Extract the [x, y] coordinate from the center of the cell holding the provided text.  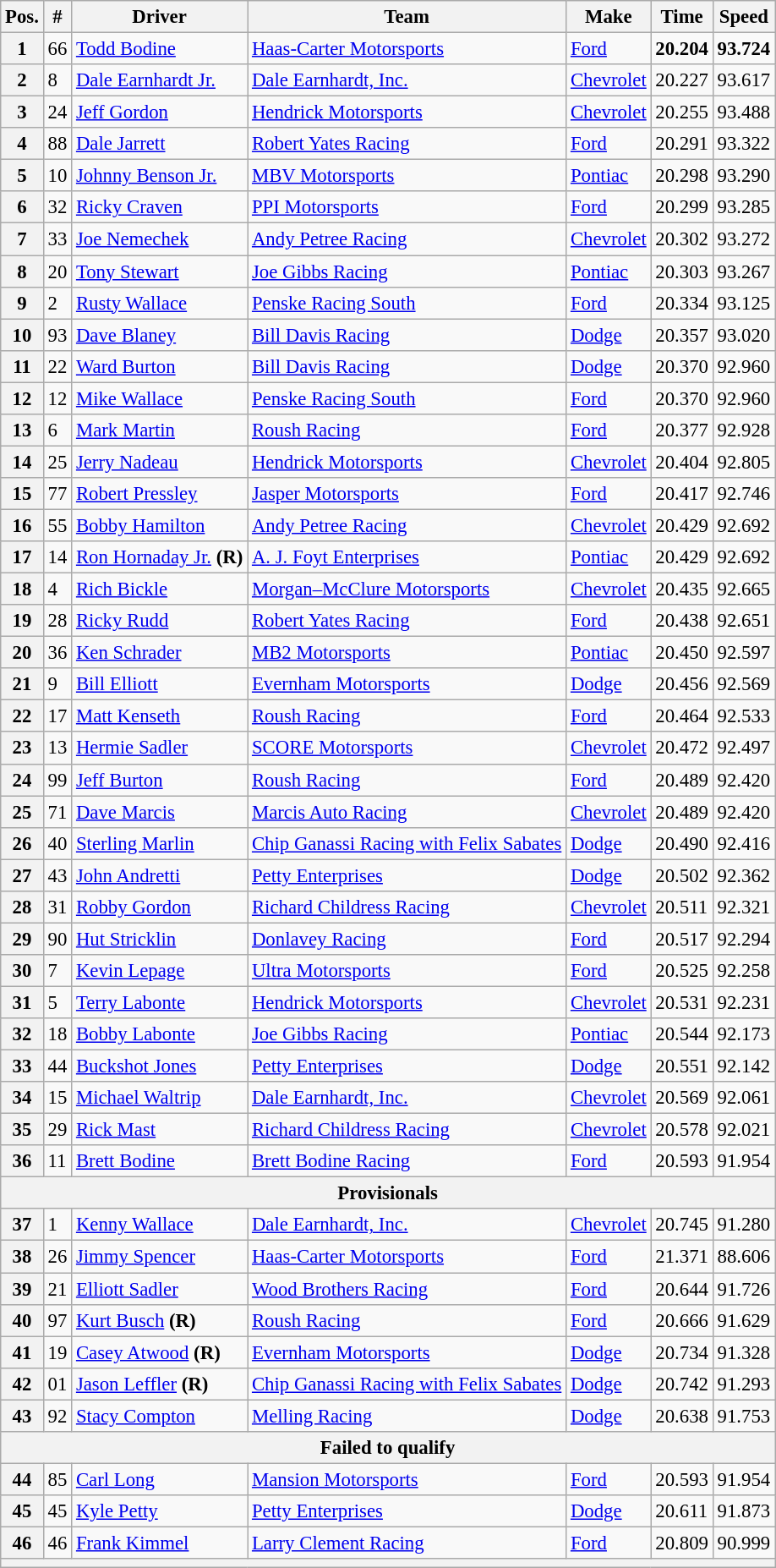
Brett Bodine Racing [407, 1161]
Ricky Rudd [160, 621]
20.511 [681, 907]
Dave Blaney [160, 335]
Kurt Busch (R) [160, 1320]
30 [22, 971]
Jeff Burton [160, 780]
23 [22, 748]
92.021 [744, 1130]
# [57, 17]
66 [57, 49]
Ken Schrader [160, 653]
93.272 [744, 239]
55 [57, 525]
20.299 [681, 207]
92.746 [744, 494]
92.231 [744, 1002]
Failed to qualify [388, 1448]
91.873 [744, 1511]
Sterling Marlin [160, 843]
93 [57, 335]
42 [22, 1384]
Jasper Motorsports [407, 494]
20.490 [681, 843]
Hut Stricklin [160, 939]
20.464 [681, 716]
20.435 [681, 589]
92.173 [744, 1034]
20.544 [681, 1034]
41 [22, 1352]
Michael Waltrip [160, 1098]
20.357 [681, 335]
Brett Bodine [160, 1161]
92 [57, 1416]
20.438 [681, 621]
91.629 [744, 1320]
Donlavey Racing [407, 939]
Robert Pressley [160, 494]
Pos. [22, 17]
20.745 [681, 1225]
92.497 [744, 748]
Kevin Lepage [160, 971]
Rich Bickle [160, 589]
92.416 [744, 843]
39 [22, 1289]
Todd Bodine [160, 49]
20.303 [681, 271]
20.569 [681, 1098]
Rick Mast [160, 1130]
20.551 [681, 1066]
20.204 [681, 49]
20.611 [681, 1511]
Bill Elliott [160, 684]
Make [609, 17]
20.417 [681, 494]
20.456 [681, 684]
20.734 [681, 1352]
Marcis Auto Racing [407, 812]
20.517 [681, 939]
20.291 [681, 144]
20.666 [681, 1320]
Melling Racing [407, 1416]
92.597 [744, 653]
20.302 [681, 239]
37 [22, 1225]
Larry Clement Racing [407, 1543]
91.280 [744, 1225]
20.531 [681, 1002]
Jeff Gordon [160, 112]
Bobby Hamilton [160, 525]
Carl Long [160, 1479]
A. J. Foyt Enterprises [407, 557]
Tony Stewart [160, 271]
92.294 [744, 939]
35 [22, 1130]
Wood Brothers Racing [407, 1289]
91.753 [744, 1416]
20.227 [681, 80]
Johnny Benson Jr. [160, 176]
71 [57, 812]
20.578 [681, 1130]
93.020 [744, 335]
Dale Jarrett [160, 144]
Dale Earnhardt Jr. [160, 80]
92.142 [744, 1066]
Frank Kimmel [160, 1543]
Joe Nemechek [160, 239]
93.322 [744, 144]
93.125 [744, 303]
Bobby Labonte [160, 1034]
3 [22, 112]
John Andretti [160, 875]
92.651 [744, 621]
Jason Leffler (R) [160, 1384]
Terry Labonte [160, 1002]
Speed [744, 17]
92.665 [744, 589]
20.502 [681, 875]
Jerry Nadeau [160, 462]
92.362 [744, 875]
93.617 [744, 80]
92.805 [744, 462]
Buckshot Jones [160, 1066]
20.404 [681, 462]
77 [57, 494]
Casey Atwood (R) [160, 1352]
92.321 [744, 907]
88 [57, 144]
Robby Gordon [160, 907]
20.809 [681, 1543]
20.450 [681, 653]
20.298 [681, 176]
Ultra Motorsports [407, 971]
Dave Marcis [160, 812]
Stacy Compton [160, 1416]
01 [57, 1384]
Kenny Wallace [160, 1225]
Team [407, 17]
Jimmy Spencer [160, 1257]
Rusty Wallace [160, 303]
20.525 [681, 971]
93.290 [744, 176]
Elliott Sadler [160, 1289]
Ron Hornaday Jr. (R) [160, 557]
90 [57, 939]
34 [22, 1098]
92.569 [744, 684]
Ricky Craven [160, 207]
92.533 [744, 716]
88.606 [744, 1257]
MB2 Motorsports [407, 653]
MBV Motorsports [407, 176]
Ward Burton [160, 366]
38 [22, 1257]
91.293 [744, 1384]
Matt Kenseth [160, 716]
Time [681, 17]
93.488 [744, 112]
16 [22, 525]
21.371 [681, 1257]
Mike Wallace [160, 398]
20.644 [681, 1289]
93.285 [744, 207]
93.267 [744, 271]
Kyle Petty [160, 1511]
99 [57, 780]
20.377 [681, 430]
97 [57, 1320]
93.724 [744, 49]
Hermie Sadler [160, 748]
20.334 [681, 303]
20.472 [681, 748]
91.328 [744, 1352]
85 [57, 1479]
91.726 [744, 1289]
20.742 [681, 1384]
92.928 [744, 430]
20.255 [681, 112]
PPI Motorsports [407, 207]
20.638 [681, 1416]
Mark Martin [160, 430]
92.061 [744, 1098]
Driver [160, 17]
Morgan–McClure Motorsports [407, 589]
27 [22, 875]
Provisionals [388, 1193]
Mansion Motorsports [407, 1479]
92.258 [744, 971]
SCORE Motorsports [407, 748]
90.999 [744, 1543]
